Return [X, Y] of the center of cell containing provided text 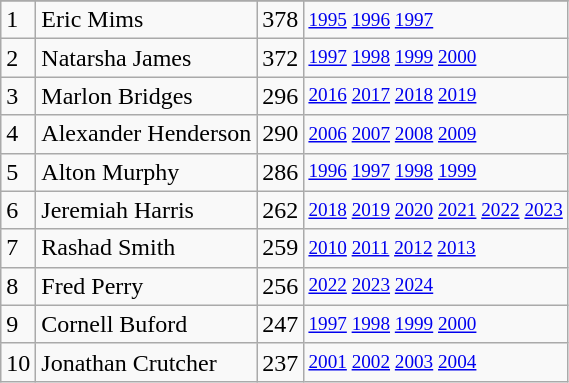
2001 2002 2003 2004 [436, 362]
256 [280, 286]
286 [280, 172]
Alton Murphy [146, 172]
2 [18, 58]
296 [280, 96]
Fred Perry [146, 286]
7 [18, 248]
1 [18, 20]
5 [18, 172]
2018 2019 2020 2021 2022 2023 [436, 210]
259 [280, 248]
Jonathan Crutcher [146, 362]
237 [280, 362]
247 [280, 324]
Marlon Bridges [146, 96]
6 [18, 210]
2016 2017 2018 2019 [436, 96]
2022 2023 2024 [436, 286]
3 [18, 96]
262 [280, 210]
9 [18, 324]
Alexander Henderson [146, 134]
Cornell Buford [146, 324]
8 [18, 286]
2010 2011 2012 2013 [436, 248]
1995 1996 1997 [436, 20]
10 [18, 362]
372 [280, 58]
2006 2007 2008 2009 [436, 134]
Eric Mims [146, 20]
1996 1997 1998 1999 [436, 172]
290 [280, 134]
4 [18, 134]
Jeremiah Harris [146, 210]
Rashad Smith [146, 248]
378 [280, 20]
Natarsha James [146, 58]
